Scan for the cell matching the given text and deliver its [X, Y] coordinate at center. 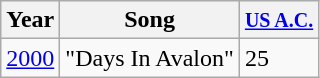
US A.C. [278, 20]
"Days In Avalon" [150, 58]
Year [30, 20]
25 [278, 58]
Song [150, 20]
2000 [30, 58]
